Extract the [x, y] coordinate from the center of the cell holding the provided text.  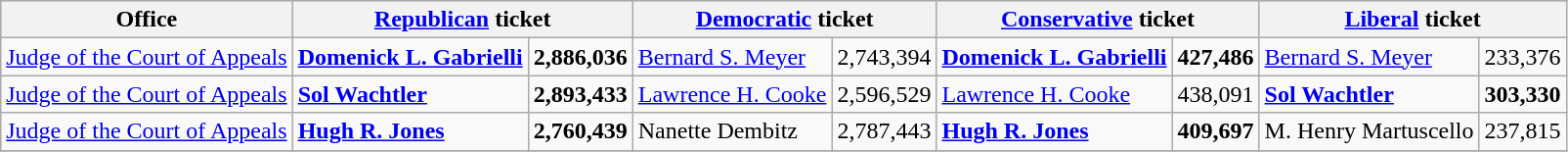
2,760,439 [581, 131]
233,376 [1523, 57]
438,091 [1216, 94]
Office [147, 20]
2,893,433 [581, 94]
237,815 [1523, 131]
427,486 [1216, 57]
Republican ticket [462, 20]
303,330 [1523, 94]
2,743,394 [884, 57]
M. Henry Martuscello [1369, 131]
2,886,036 [581, 57]
Conservative ticket [1098, 20]
Nanette Dembitz [732, 131]
2,787,443 [884, 131]
409,697 [1216, 131]
Democratic ticket [784, 20]
2,596,529 [884, 94]
Liberal ticket [1413, 20]
